Capture the cell that displays the provided text and extract its (X, Y) central coordinate. 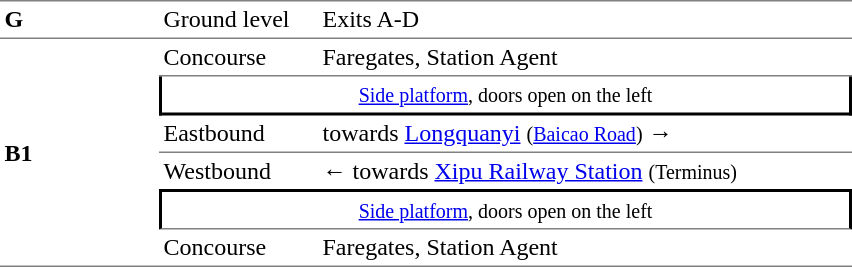
G (80, 20)
Ground level (238, 20)
Faregates, Station Agent (585, 58)
towards Longquanyi (Baicao Road) → (585, 135)
Eastbound (238, 135)
← towards Xipu Railway Station (Terminus) (585, 171)
Exits A-D (585, 20)
Westbound (238, 171)
B1 (80, 153)
Concourse (238, 58)
